Extract the (x, y) coordinate from the center of the cell holding the provided text.  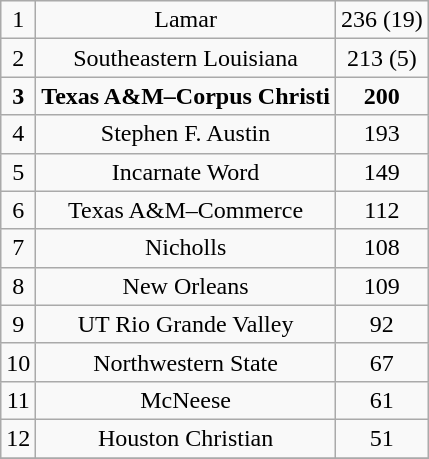
109 (382, 286)
236 (19) (382, 20)
Northwestern State (186, 362)
7 (18, 248)
2 (18, 58)
6 (18, 210)
3 (18, 96)
5 (18, 172)
11 (18, 400)
Texas A&M–Corpus Christi (186, 96)
8 (18, 286)
108 (382, 248)
Stephen F. Austin (186, 134)
193 (382, 134)
UT Rio Grande Valley (186, 324)
112 (382, 210)
Nicholls (186, 248)
51 (382, 438)
149 (382, 172)
New Orleans (186, 286)
4 (18, 134)
Southeastern Louisiana (186, 58)
200 (382, 96)
213 (5) (382, 58)
Houston Christian (186, 438)
92 (382, 324)
10 (18, 362)
67 (382, 362)
61 (382, 400)
Lamar (186, 20)
12 (18, 438)
1 (18, 20)
Texas A&M–Commerce (186, 210)
McNeese (186, 400)
Incarnate Word (186, 172)
9 (18, 324)
